Capture the cell that displays the provided text and extract its (x, y) central coordinate. 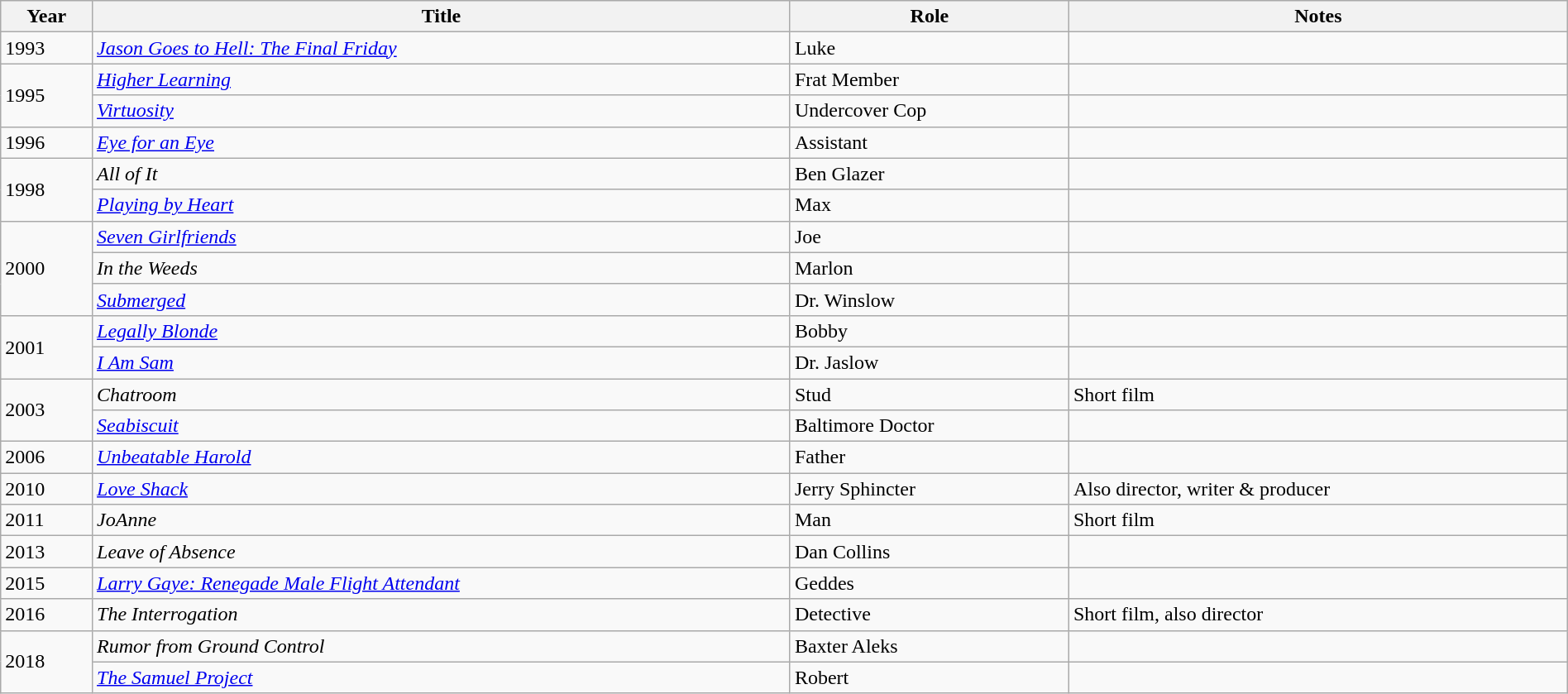
Seven Girlfriends (442, 237)
Detective (930, 615)
Luke (930, 48)
JoAnne (442, 520)
2016 (46, 615)
Frat Member (930, 79)
Love Shack (442, 489)
Stud (930, 395)
Higher Learning (442, 79)
All of It (442, 174)
The Interrogation (442, 615)
1998 (46, 189)
Larry Gaye: Renegade Male Flight Attendant (442, 583)
Rumor from Ground Control (442, 646)
Dr. Jaslow (930, 362)
Dr. Winslow (930, 299)
Notes (1318, 17)
The Samuel Project (442, 677)
Role (930, 17)
In the Weeds (442, 268)
1993 (46, 48)
Assistant (930, 142)
Max (930, 205)
Baltimore Doctor (930, 426)
Chatroom (442, 395)
I Am Sam (442, 362)
2018 (46, 662)
Title (442, 17)
Baxter Aleks (930, 646)
Short film, also director (1318, 615)
Eye for an Eye (442, 142)
Ben Glazer (930, 174)
Submerged (442, 299)
Marlon (930, 268)
Also director, writer & producer (1318, 489)
2001 (46, 347)
2015 (46, 583)
1995 (46, 95)
Robert (930, 677)
1996 (46, 142)
Undercover Cop (930, 111)
Jason Goes to Hell: The Final Friday (442, 48)
2013 (46, 552)
Dan Collins (930, 552)
Joe (930, 237)
2011 (46, 520)
2000 (46, 268)
Playing by Heart (442, 205)
Legally Blonde (442, 331)
2010 (46, 489)
Virtuosity (442, 111)
Jerry Sphincter (930, 489)
2006 (46, 457)
Geddes (930, 583)
2003 (46, 410)
Unbeatable Harold (442, 457)
Leave of Absence (442, 552)
Seabiscuit (442, 426)
Father (930, 457)
Bobby (930, 331)
Man (930, 520)
Year (46, 17)
